Return [X, Y] of the center of cell containing provided text 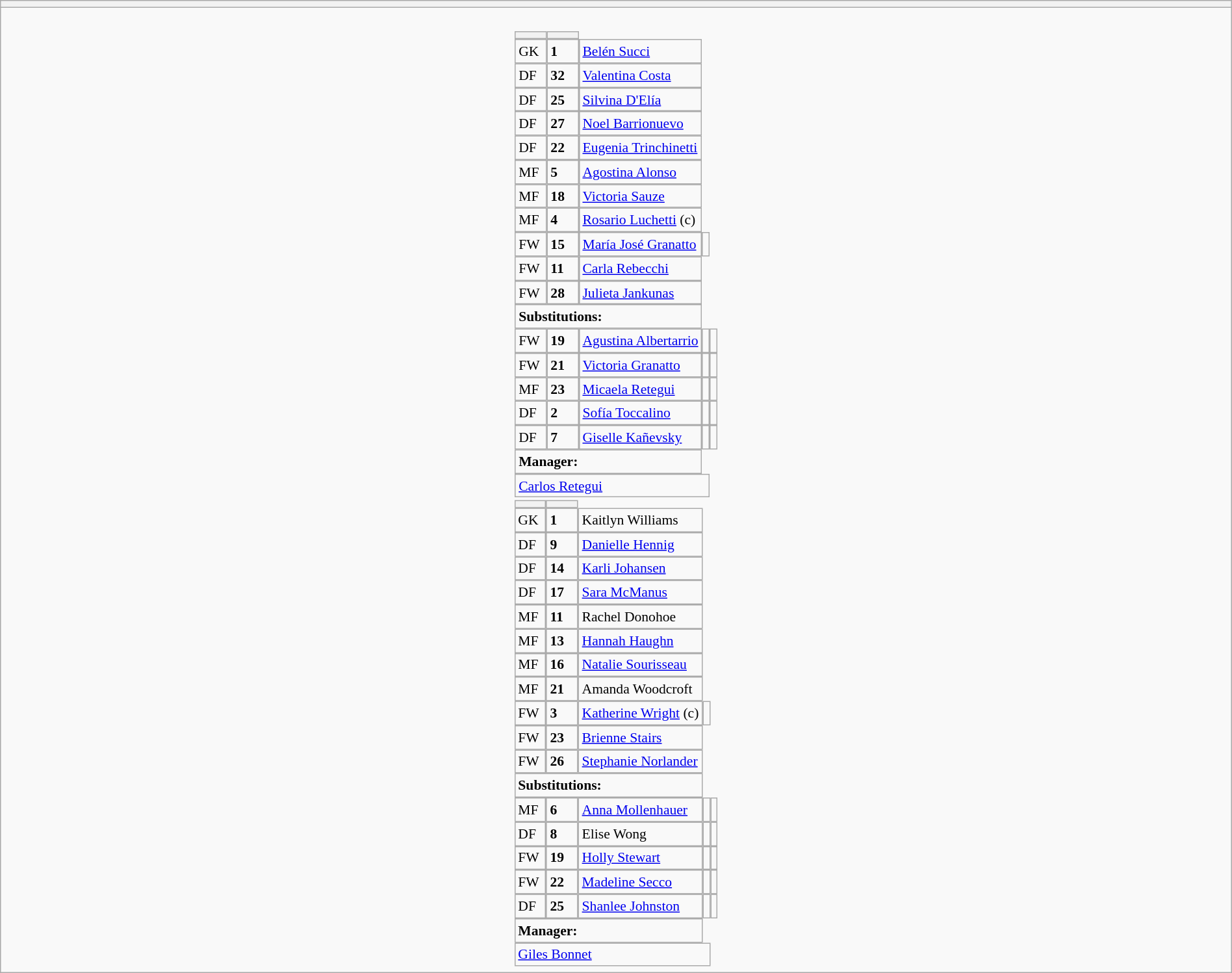
Valentina Costa [641, 75]
Carlos Retegui [612, 486]
Silvina D'Elía [641, 100]
Carla Rebecchi [641, 268]
18 [563, 196]
Micaela Retegui [641, 389]
32 [563, 75]
Stephanie Norlander [641, 762]
3 [563, 714]
Agustina Albertarrio [641, 341]
Kaitlyn Williams [641, 520]
Danielle Hennig [641, 545]
Hannah Haughn [641, 641]
Sara McManus [641, 593]
5 [563, 172]
4 [563, 220]
2 [563, 413]
Giselle Kañevsky [641, 437]
Madeline Secco [641, 881]
Amanda Woodcroft [641, 689]
Katherine Wright (c) [641, 714]
16 [563, 664]
26 [563, 762]
Brienne Stairs [641, 737]
Rachel Donohoe [641, 616]
María José Granatto [641, 244]
8 [563, 833]
Shanlee Johnston [641, 906]
7 [563, 437]
Julieta Jankunas [641, 292]
Holly Stewart [641, 858]
14 [563, 568]
Karli Johansen [641, 568]
Sofía Toccalino [641, 413]
28 [563, 292]
15 [563, 244]
Elise Wong [641, 833]
Eugenia Trinchinetti [641, 148]
Belén Succi [641, 51]
Anna Mollenhauer [641, 810]
27 [563, 123]
13 [563, 641]
17 [563, 593]
Natalie Sourisseau [641, 664]
Victoria Sauze [641, 196]
Rosario Luchetti (c) [641, 220]
Victoria Granatto [641, 365]
Agostina Alonso [641, 172]
9 [563, 545]
Noel Barrionuevo [641, 123]
Giles Bonnet [612, 954]
6 [563, 810]
